Return [X, Y] of the center of cell containing provided text 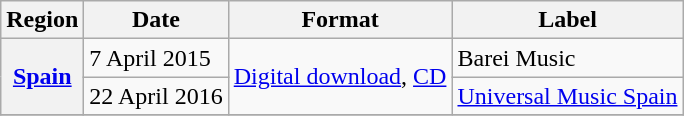
Universal Music Spain [568, 96]
Date [156, 20]
Region [42, 20]
Barei Music [568, 58]
7 April 2015 [156, 58]
Spain [42, 77]
Label [568, 20]
Digital download, CD [340, 77]
22 April 2016 [156, 96]
Format [340, 20]
